Provide the [x, y] coordinate of the cell's center where the given text is located.  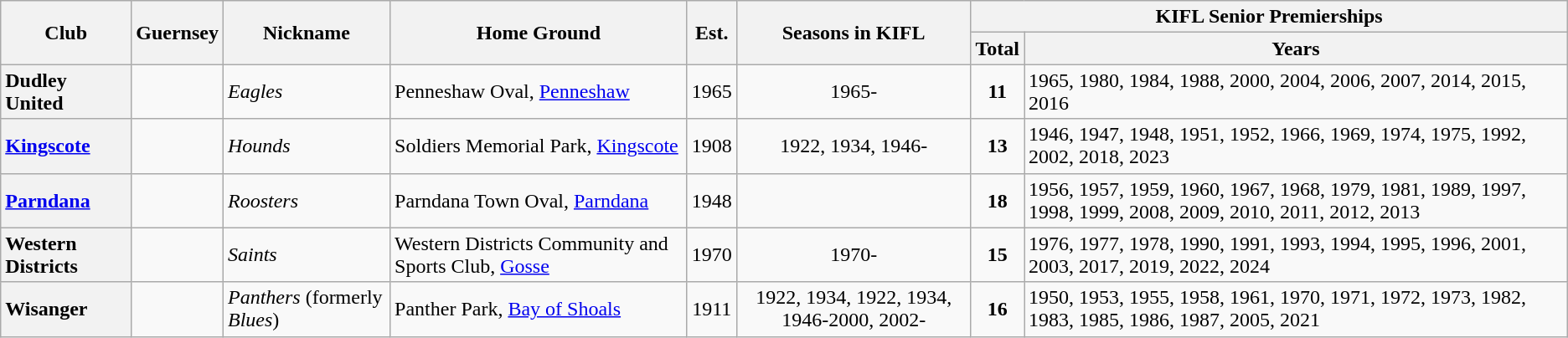
Guernsey [178, 33]
1965 [712, 92]
1976, 1977, 1978, 1990, 1991, 1993, 1994, 1995, 1996, 2001, 2003, 2017, 2019, 2022, 2024 [1297, 254]
Panther Park, Bay of Shoals [539, 310]
Roosters [307, 201]
1965, 1980, 1984, 1988, 2000, 2004, 2006, 2007, 2014, 2015, 2016 [1297, 92]
15 [998, 254]
Panthers (formerly Blues) [307, 310]
18 [998, 201]
Seasons in KIFL [854, 33]
1965- [854, 92]
Wisanger [66, 310]
Dudley United [66, 92]
16 [998, 310]
Home Ground [539, 33]
1922, 1934, 1946- [854, 146]
1911 [712, 310]
Western Districts [66, 254]
1908 [712, 146]
Eagles [307, 92]
Western Districts Community and Sports Club, Gosse [539, 254]
1948 [712, 201]
Hounds [307, 146]
1970- [854, 254]
Nickname [307, 33]
Years [1297, 49]
13 [998, 146]
Club [66, 33]
1956, 1957, 1959, 1960, 1967, 1968, 1979, 1981, 1989, 1997, 1998, 1999, 2008, 2009, 2010, 2011, 2012, 2013 [1297, 201]
11 [998, 92]
Parndana [66, 201]
Est. [712, 33]
1946, 1947, 1948, 1951, 1952, 1966, 1969, 1974, 1975, 1992, 2002, 2018, 2023 [1297, 146]
Kingscote [66, 146]
1970 [712, 254]
Parndana Town Oval, Parndana [539, 201]
1950, 1953, 1955, 1958, 1961, 1970, 1971, 1972, 1973, 1982, 1983, 1985, 1986, 1987, 2005, 2021 [1297, 310]
Total [998, 49]
KIFL Senior Premierships [1269, 17]
Soldiers Memorial Park, Kingscote [539, 146]
1922, 1934, 1922, 1934, 1946-2000, 2002- [854, 310]
Saints [307, 254]
Penneshaw Oval, Penneshaw [539, 92]
